For the text-containing cell, return its midpoint in [X, Y] coordinate format. 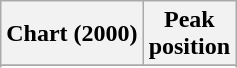
Chart (2000) [72, 34]
Peak position [189, 34]
